Search for the cell housing the specified text and yield its (X, Y) center coordinate. 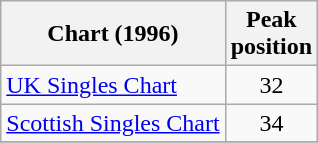
UK Singles Chart (113, 85)
Scottish Singles Chart (113, 123)
Chart (1996) (113, 34)
32 (271, 85)
34 (271, 123)
Peakposition (271, 34)
